Extract the [X, Y] coordinate from the center of the cell holding the provided text.  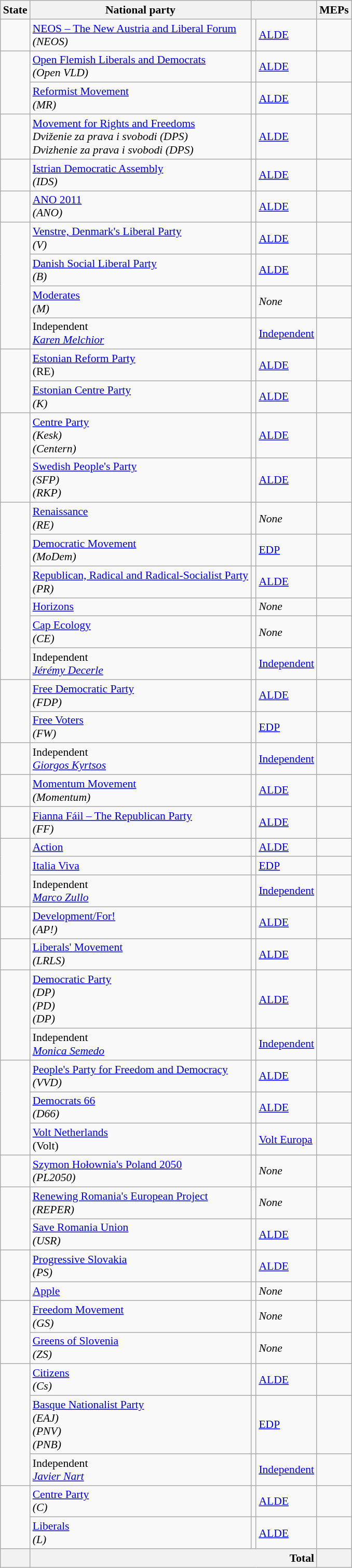
Citizens (Cs) [141, 1380]
Development/For! (AP!) [141, 922]
ANO 2011 (ANO) [141, 206]
IndependentMonica Semedo [141, 1045]
Moderates (M) [141, 302]
Movement for Rights and FreedomsDviženie za prava i svobodi (DPS)Dvizhenie za prava i svobodi (DPS) [141, 137]
Democratic Party (DP) (PD) (DP) [141, 1000]
Danish Social Liberal Party (B) [141, 270]
Renewing Romania's European Project (REPER) [141, 1202]
State [16, 10]
Istrian Democratic Assembly (IDS) [141, 175]
Greens of Slovenia (ZS) [141, 1348]
Republican, Radical and Radical-Socialist Party (PR) [141, 582]
Momentum Movement (Momentum) [141, 790]
Venstre, Denmark's Liberal Party (V) [141, 239]
Open Flemish Liberals and Democrats (Open VLD) [141, 66]
Free Democratic Party (FDP) [141, 695]
Liberals' Movement (LRLS) [141, 954]
Apple [141, 1292]
Fianna Fáil – The Republican Party (FF) [141, 823]
Freedom Movement (GS) [141, 1316]
MEPs [334, 10]
Estonian Reform Party (RE) [141, 365]
NEOS – The New Austria and Liberal Forum (NEOS) [141, 35]
Swedish People's Party (SFP) (RKP) [141, 480]
Horizons [141, 607]
Free Voters (FW) [141, 727]
Centre Party (Kesk) (Centern) [141, 436]
Renaissance (RE) [141, 519]
IndependentJavier Nart [141, 1470]
Democratic Movement (MoDem) [141, 550]
IndependentMarco Zullo [141, 891]
Italia Viva [141, 866]
Volt Netherlands (Volt) [141, 1139]
Volt Europa [287, 1139]
IndependentKaren Melchior [141, 333]
Cap Ecology (CE) [141, 632]
Total [173, 1558]
National party [141, 10]
Centre Party (C) [141, 1501]
Progressive Slovakia (PS) [141, 1267]
Reformist Movement (MR) [141, 99]
Action [141, 848]
Estonian Centre Party (K) [141, 397]
People's Party for Freedom and Democracy (VVD) [141, 1076]
Save Romania Union (USR) [141, 1234]
Basque Nationalist Party (EAJ) (PNV) (PNB) [141, 1425]
Szymon Hołownia's Poland 2050 (PL2050) [141, 1171]
IndependentJérémy Decerle [141, 664]
IndependentGiorgos Kyrtsos [141, 759]
Democrats 66 (D66) [141, 1108]
Liberals (L) [141, 1533]
